Scan for the cell matching the given text and deliver its (x, y) coordinate at center. 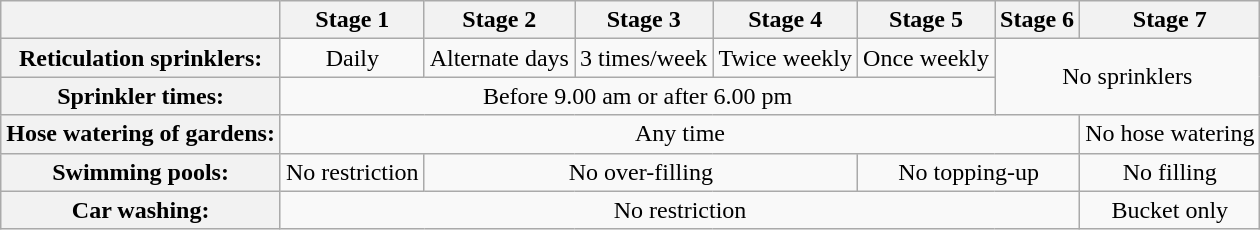
Hose watering of gardens: (141, 134)
Car washing: (141, 210)
Stage 1 (352, 20)
Daily (352, 58)
Stage 3 (643, 20)
Stage 2 (499, 20)
Stage 5 (926, 20)
Alternate days (499, 58)
Stage 4 (786, 20)
Bucket only (1170, 210)
Stage 6 (1038, 20)
No over-filling (640, 172)
Once weekly (926, 58)
Any time (680, 134)
3 times/week (643, 58)
No topping-up (969, 172)
Reticulation sprinklers: (141, 58)
Swimming pools: (141, 172)
No sprinklers (1128, 77)
Sprinkler times: (141, 96)
Before 9.00 am or after 6.00 pm (637, 96)
Stage 7 (1170, 20)
No hose watering (1170, 134)
Twice weekly (786, 58)
No filling (1170, 172)
